Detect which cell encompasses the target text, then output its [X, Y] center coordinate. 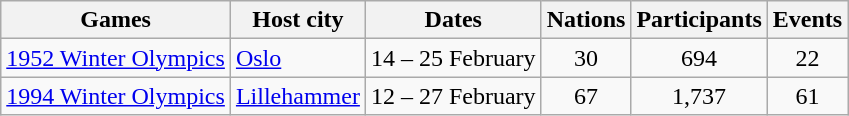
694 [699, 58]
30 [586, 58]
61 [807, 96]
14 – 25 February [453, 58]
Games [116, 20]
Oslo [298, 58]
1994 Winter Olympics [116, 96]
Events [807, 20]
1952 Winter Olympics [116, 58]
Host city [298, 20]
Dates [453, 20]
Participants [699, 20]
22 [807, 58]
12 – 27 February [453, 96]
1,737 [699, 96]
Nations [586, 20]
67 [586, 96]
Lillehammer [298, 96]
